Provide the (x, y) coordinate of the cell's center where the given text is located.  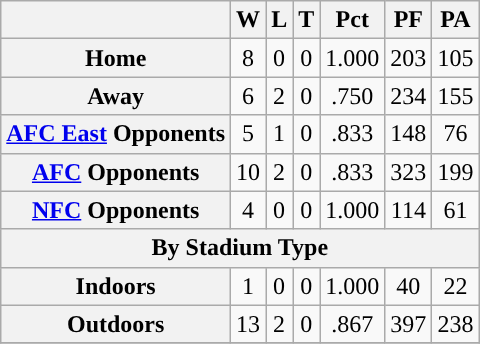
Outdoors (116, 324)
76 (456, 134)
8 (248, 58)
203 (408, 58)
397 (408, 324)
.750 (352, 96)
10 (248, 172)
199 (456, 172)
323 (408, 172)
238 (456, 324)
40 (408, 286)
Pct (352, 20)
6 (248, 96)
W (248, 20)
22 (456, 286)
13 (248, 324)
PA (456, 20)
5 (248, 134)
114 (408, 210)
L (280, 20)
AFC East Opponents (116, 134)
Indoors (116, 286)
155 (456, 96)
T (306, 20)
4 (248, 210)
NFC Opponents (116, 210)
By Stadium Type (240, 248)
105 (456, 58)
234 (408, 96)
.867 (352, 324)
PF (408, 20)
Away (116, 96)
61 (456, 210)
148 (408, 134)
AFC Opponents (116, 172)
Home (116, 58)
